From the cell containing the given text, extract its center point as (X, Y) coordinate. 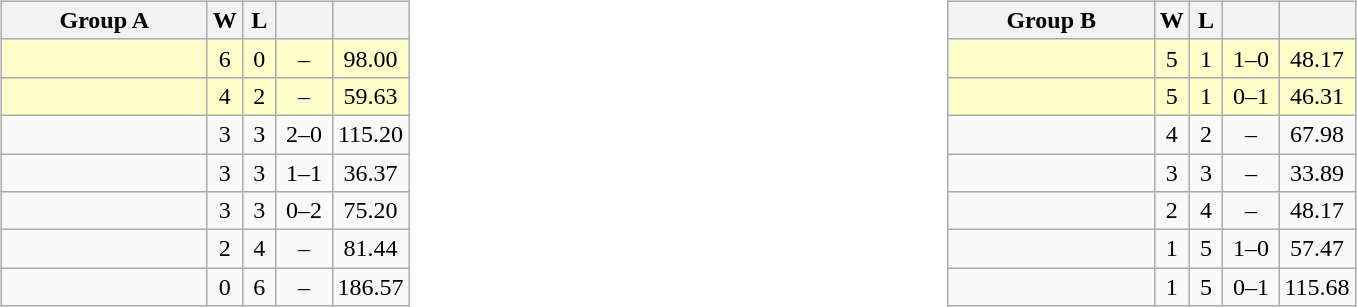
Group A (104, 20)
1–1 (304, 173)
115.68 (1317, 287)
Group B (1051, 20)
57.47 (1317, 249)
33.89 (1317, 173)
75.20 (370, 211)
59.63 (370, 96)
115.20 (370, 134)
36.37 (370, 173)
0–2 (304, 211)
46.31 (1317, 96)
98.00 (370, 58)
67.98 (1317, 134)
186.57 (370, 287)
81.44 (370, 249)
2–0 (304, 134)
